Provide the (x, y) coordinate of the cell's center where the given text is located.  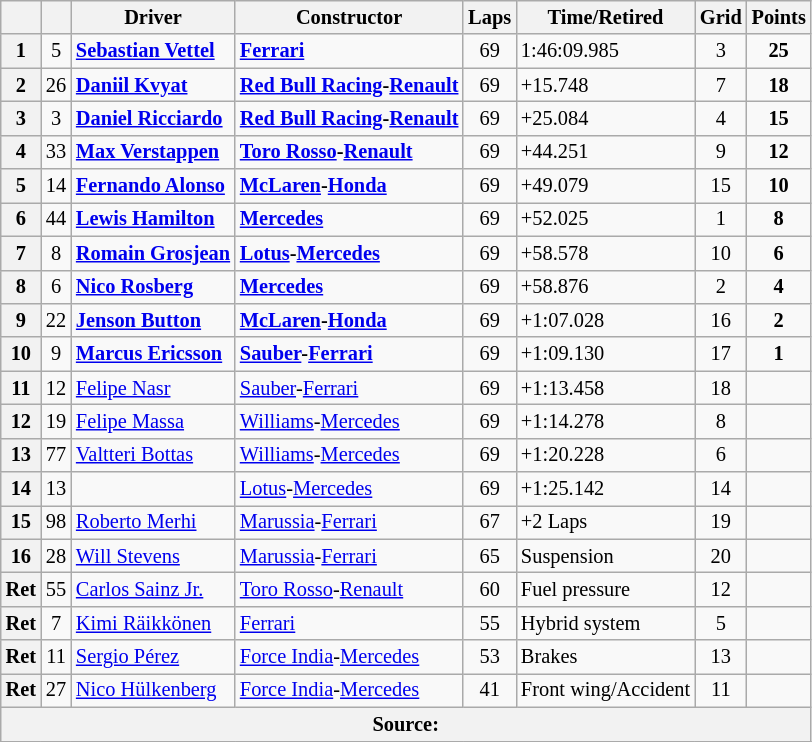
+1:13.458 (606, 388)
Felipe Massa (153, 421)
67 (490, 522)
Valtteri Bottas (153, 455)
Max Verstappen (153, 152)
+2 Laps (606, 522)
Fernando Alonso (153, 186)
+15.748 (606, 85)
33 (56, 152)
Roberto Merhi (153, 522)
Carlos Sainz Jr. (153, 589)
17 (721, 354)
65 (490, 556)
Nico Hülkenberg (153, 690)
Front wing/Accident (606, 690)
+52.025 (606, 219)
Nico Rosberg (153, 287)
98 (56, 522)
+58.876 (606, 287)
Will Stevens (153, 556)
+1:09.130 (606, 354)
+1:14.278 (606, 421)
Hybrid system (606, 623)
Suspension (606, 556)
26 (56, 85)
44 (56, 219)
53 (490, 657)
+58.578 (606, 253)
22 (56, 320)
+1:25.142 (606, 489)
Laps (490, 17)
Marcus Ericsson (153, 354)
60 (490, 589)
Constructor (349, 17)
Brakes (606, 657)
Jenson Button (153, 320)
Felipe Nasr (153, 388)
Driver (153, 17)
Points (779, 17)
+1:07.028 (606, 320)
Time/Retired (606, 17)
Grid (721, 17)
Sebastian Vettel (153, 51)
1:46:09.985 (606, 51)
Daniil Kvyat (153, 85)
41 (490, 690)
+44.251 (606, 152)
Daniel Ricciardo (153, 118)
Source: (406, 724)
27 (56, 690)
77 (56, 455)
+25.084 (606, 118)
25 (779, 51)
Fuel pressure (606, 589)
Lewis Hamilton (153, 219)
+49.079 (606, 186)
28 (56, 556)
Romain Grosjean (153, 253)
20 (721, 556)
Sergio Pérez (153, 657)
Kimi Räikkönen (153, 623)
+1:20.228 (606, 455)
